Find where the given text appears and provide that cell's center as [X, Y] coordinate. 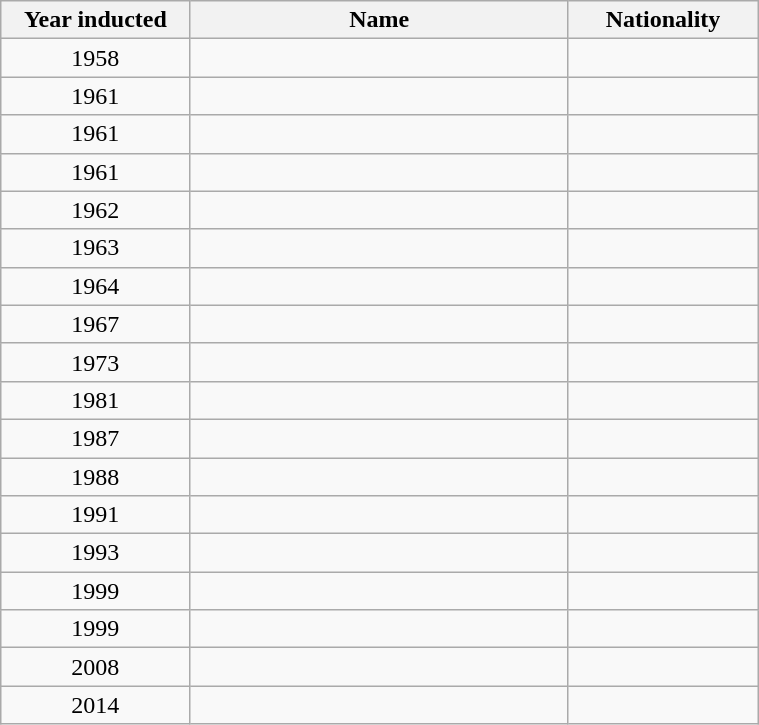
Year inducted [96, 20]
1991 [96, 515]
1958 [96, 58]
1981 [96, 400]
1988 [96, 477]
2014 [96, 705]
2008 [96, 667]
1987 [96, 438]
Name [379, 20]
1993 [96, 553]
1962 [96, 210]
Nationality [662, 20]
1967 [96, 324]
1964 [96, 286]
1963 [96, 248]
1973 [96, 362]
